Return (x, y) of the center of cell containing provided text 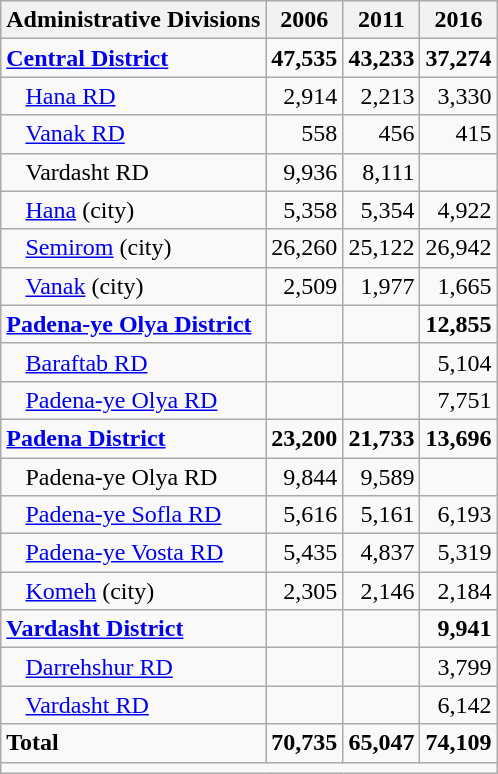
2011 (382, 20)
7,751 (458, 400)
415 (458, 134)
Hana (city) (134, 210)
65,047 (382, 743)
2,509 (304, 286)
5,358 (304, 210)
5,616 (304, 515)
9,941 (458, 629)
Semirom (city) (134, 248)
13,696 (458, 438)
2016 (458, 20)
Padena-ye Sofla RD (134, 515)
9,844 (304, 477)
Padena District (134, 438)
2,914 (304, 96)
456 (382, 134)
2,305 (304, 591)
Vanak (city) (134, 286)
37,274 (458, 58)
5,104 (458, 362)
Total (134, 743)
558 (304, 134)
8,111 (382, 172)
3,799 (458, 667)
4,837 (382, 553)
Darrehshur RD (134, 667)
Padena-ye Vosta RD (134, 553)
Hana RD (134, 96)
43,233 (382, 58)
26,260 (304, 248)
3,330 (458, 96)
5,161 (382, 515)
47,535 (304, 58)
12,855 (458, 324)
5,319 (458, 553)
74,109 (458, 743)
25,122 (382, 248)
Vanak RD (134, 134)
6,193 (458, 515)
70,735 (304, 743)
Administrative Divisions (134, 20)
21,733 (382, 438)
5,435 (304, 553)
2,184 (458, 591)
5,354 (382, 210)
Komeh (city) (134, 591)
2006 (304, 20)
2,213 (382, 96)
Padena-ye Olya District (134, 324)
Vardasht District (134, 629)
Baraftab RD (134, 362)
6,142 (458, 705)
9,589 (382, 477)
4,922 (458, 210)
Central District (134, 58)
1,977 (382, 286)
1,665 (458, 286)
9,936 (304, 172)
26,942 (458, 248)
23,200 (304, 438)
2,146 (382, 591)
